Output the [X, Y] coordinate of the center of the cell containing the given text.  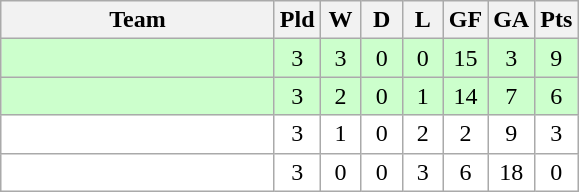
Pts [556, 20]
GA [512, 20]
Team [138, 20]
L [422, 20]
Pld [297, 20]
GF [465, 20]
14 [465, 96]
D [382, 20]
7 [512, 96]
18 [512, 172]
15 [465, 58]
W [340, 20]
